Provide the [X, Y] coordinate of the cell's center where the given text is located.  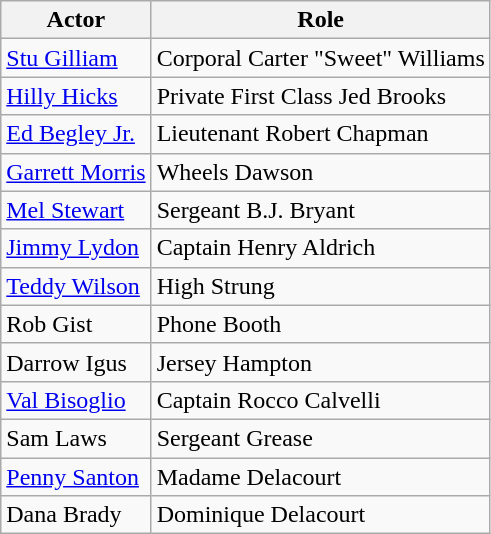
Darrow Igus [76, 362]
Dana Brady [76, 515]
Private First Class Jed Brooks [320, 96]
Captain Henry Aldrich [320, 248]
Rob Gist [76, 324]
Dominique Delacourt [320, 515]
Sergeant B.J. Bryant [320, 210]
Lieutenant Robert Chapman [320, 134]
Corporal Carter "Sweet" Williams [320, 58]
Wheels Dawson [320, 172]
Jimmy Lydon [76, 248]
Phone Booth [320, 324]
Teddy Wilson [76, 286]
Madame Delacourt [320, 477]
Val Bisoglio [76, 400]
Penny Santon [76, 477]
Jersey Hampton [320, 362]
Sam Laws [76, 438]
Actor [76, 20]
Sergeant Grease [320, 438]
Hilly Hicks [76, 96]
Role [320, 20]
Captain Rocco Calvelli [320, 400]
Mel Stewart [76, 210]
High Strung [320, 286]
Ed Begley Jr. [76, 134]
Garrett Morris [76, 172]
Stu Gilliam [76, 58]
